Output the [x, y] coordinate of the center of the cell containing the given text.  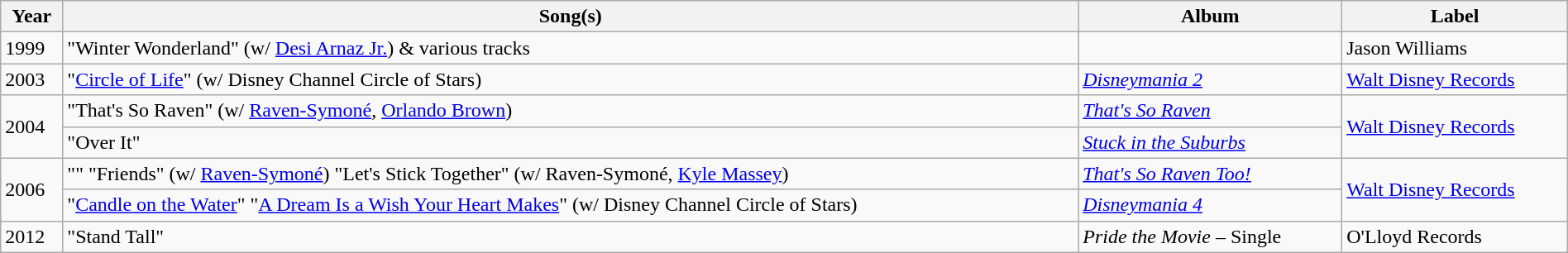
That's So Raven [1211, 111]
"Stand Tall" [571, 236]
Disneymania 2 [1211, 79]
O'Lloyd Records [1456, 236]
"" "Friends" (w/ Raven-Symoné) "Let's Stick Together" (w/ Raven-Symoné, Kyle Massey) [571, 174]
2004 [31, 126]
1999 [31, 48]
Jason Williams [1456, 48]
Stuck in the Suburbs [1211, 142]
"Over It" [571, 142]
Label [1456, 17]
Year [31, 17]
"Winter Wonderland" (w/ Desi Arnaz Jr.) & various tracks [571, 48]
2012 [31, 236]
Album [1211, 17]
Song(s) [571, 17]
"That's So Raven" (w/ Raven-Symoné, Orlando Brown) [571, 111]
2006 [31, 189]
That's So Raven Too! [1211, 174]
"Candle on the Water" "A Dream Is a Wish Your Heart Makes" (w/ Disney Channel Circle of Stars) [571, 205]
"Circle of Life" (w/ Disney Channel Circle of Stars) [571, 79]
Disneymania 4 [1211, 205]
2003 [31, 79]
Pride the Movie – Single [1211, 236]
